Capture the cell that displays the provided text and extract its [X, Y] central coordinate. 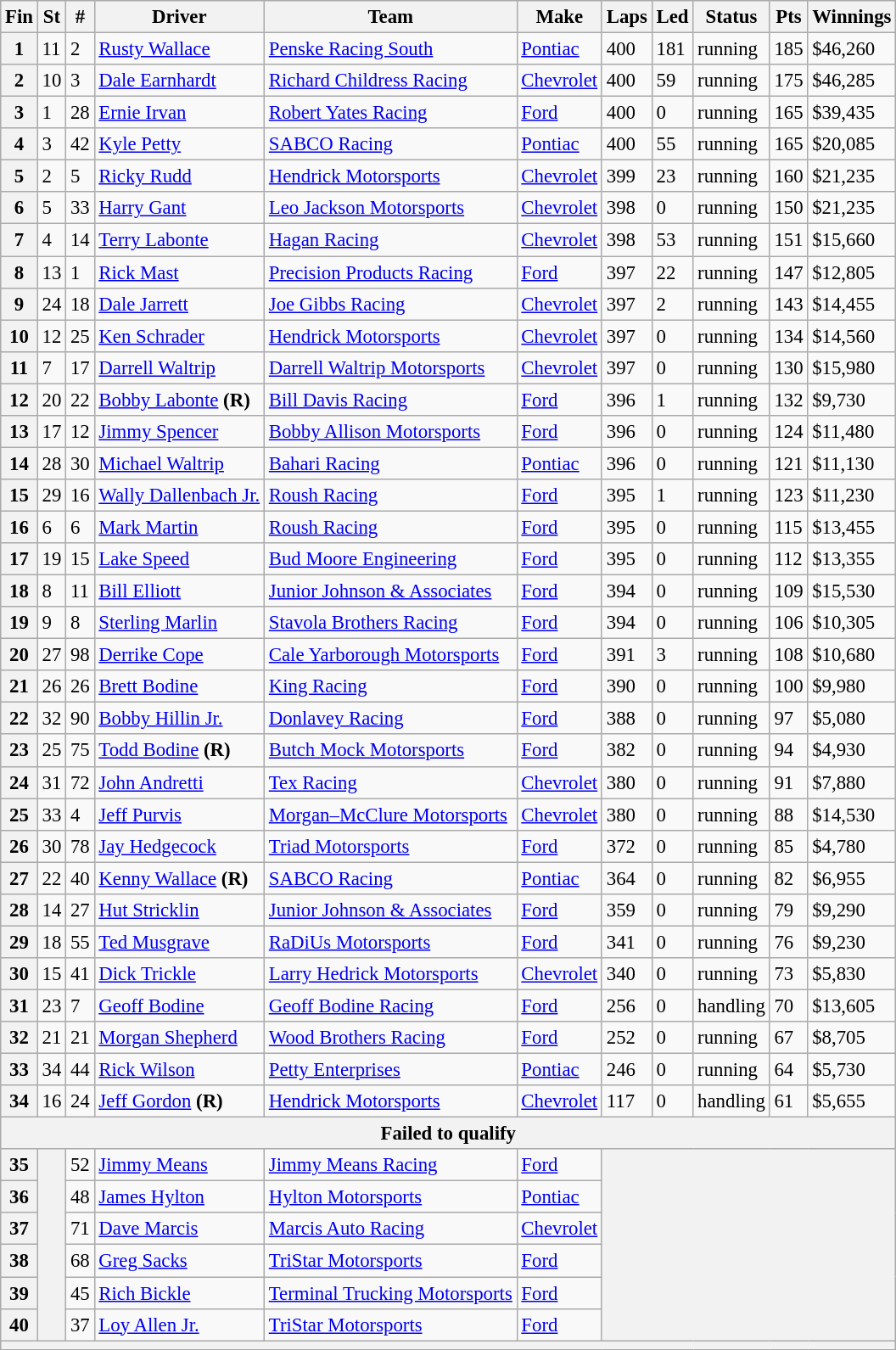
Donlavey Racing [390, 719]
$15,980 [852, 367]
Winnings [852, 17]
130 [789, 367]
Terminal Trucking Motorsports [390, 1293]
372 [626, 846]
90 [80, 719]
Penske Racing South [390, 49]
85 [789, 846]
Dale Earnhardt [179, 81]
Pts [789, 17]
$14,530 [852, 815]
Jeff Gordon (R) [179, 1101]
Fin [20, 17]
45 [80, 1293]
106 [789, 623]
76 [789, 942]
$8,705 [852, 1038]
36 [20, 1197]
124 [789, 432]
68 [80, 1261]
78 [80, 846]
150 [789, 208]
Wood Brothers Racing [390, 1038]
Precision Products Racing [390, 272]
100 [789, 686]
Loy Allen Jr. [179, 1325]
Team [390, 17]
67 [789, 1038]
121 [789, 463]
Brett Bodine [179, 686]
$13,605 [852, 1005]
388 [626, 719]
Geoff Bodine [179, 1005]
246 [626, 1070]
Dick Trickle [179, 974]
88 [789, 815]
$11,130 [852, 463]
Geoff Bodine Racing [390, 1005]
$9,230 [852, 942]
181 [672, 49]
Ricky Rudd [179, 176]
38 [20, 1261]
340 [626, 974]
$14,560 [852, 336]
Lake Speed [179, 559]
Rick Wilson [179, 1070]
Bill Davis Racing [390, 400]
Joe Gibbs Racing [390, 304]
$12,805 [852, 272]
147 [789, 272]
399 [626, 176]
61 [789, 1101]
Bud Moore Engineering [390, 559]
Jay Hedgecock [179, 846]
$4,780 [852, 846]
44 [80, 1070]
Derrike Cope [179, 655]
Bobby Labonte (R) [179, 400]
Greg Sacks [179, 1261]
$13,355 [852, 559]
97 [789, 719]
98 [80, 655]
James Hylton [179, 1197]
$7,880 [852, 782]
$9,980 [852, 686]
Sterling Marlin [179, 623]
252 [626, 1038]
Ernie Irvan [179, 113]
King Racing [390, 686]
Rick Mast [179, 272]
$46,260 [852, 49]
42 [80, 144]
$39,435 [852, 113]
$46,285 [852, 81]
359 [626, 910]
Petty Enterprises [390, 1070]
Led [672, 17]
Mark Martin [179, 527]
134 [789, 336]
256 [626, 1005]
$9,290 [852, 910]
$4,930 [852, 751]
Dave Marcis [179, 1230]
Morgan Shepherd [179, 1038]
Make [559, 17]
Rusty Wallace [179, 49]
75 [80, 751]
$5,080 [852, 719]
Cale Yarborough Motorsports [390, 655]
175 [789, 81]
Terry Labonte [179, 240]
108 [789, 655]
Hylton Motorsports [390, 1197]
Larry Hedrick Motorsports [390, 974]
364 [626, 878]
Ken Schrader [179, 336]
390 [626, 686]
$5,730 [852, 1070]
Marcis Auto Racing [390, 1230]
$9,730 [852, 400]
39 [20, 1293]
Triad Motorsports [390, 846]
382 [626, 751]
Stavola Brothers Racing [390, 623]
Darrell Waltrip [179, 367]
Jimmy Means [179, 1165]
112 [789, 559]
79 [789, 910]
Bobby Hillin Jr. [179, 719]
Kenny Wallace (R) [179, 878]
Wally Dallenbach Jr. [179, 496]
$10,305 [852, 623]
Harry Gant [179, 208]
70 [789, 1005]
John Andretti [179, 782]
Bill Elliott [179, 591]
94 [789, 751]
Leo Jackson Motorsports [390, 208]
115 [789, 527]
$20,085 [852, 144]
$6,955 [852, 878]
Hut Stricklin [179, 910]
St [51, 17]
$11,230 [852, 496]
RaDiUs Motorsports [390, 942]
$15,660 [852, 240]
72 [80, 782]
# [80, 17]
132 [789, 400]
Michael Waltrip [179, 463]
Hagan Racing [390, 240]
Butch Mock Motorsports [390, 751]
341 [626, 942]
73 [789, 974]
143 [789, 304]
91 [789, 782]
117 [626, 1101]
71 [80, 1230]
$14,455 [852, 304]
109 [789, 591]
82 [789, 878]
53 [672, 240]
151 [789, 240]
Ted Musgrave [179, 942]
Jimmy Spencer [179, 432]
185 [789, 49]
$10,680 [852, 655]
Bahari Racing [390, 463]
$5,830 [852, 974]
52 [80, 1165]
Robert Yates Racing [390, 113]
$15,530 [852, 591]
123 [789, 496]
$13,455 [852, 527]
Laps [626, 17]
Jeff Purvis [179, 815]
Failed to qualify [448, 1134]
Darrell Waltrip Motorsports [390, 367]
Tex Racing [390, 782]
Bobby Allison Motorsports [390, 432]
41 [80, 974]
35 [20, 1165]
59 [672, 81]
Morgan–McClure Motorsports [390, 815]
48 [80, 1197]
Driver [179, 17]
Kyle Petty [179, 144]
Todd Bodine (R) [179, 751]
Rich Bickle [179, 1293]
160 [789, 176]
64 [789, 1070]
$5,655 [852, 1101]
391 [626, 655]
$11,480 [852, 432]
Dale Jarrett [179, 304]
Jimmy Means Racing [390, 1165]
Richard Childress Racing [390, 81]
Status [731, 17]
